For the text-containing cell, return its midpoint in [x, y] coordinate format. 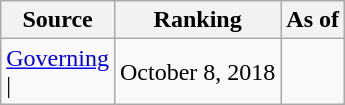
Source [58, 20]
October 8, 2018 [197, 72]
Governing| [58, 72]
As of [313, 20]
Ranking [197, 20]
